Search for the cell housing the specified text and yield its (X, Y) center coordinate. 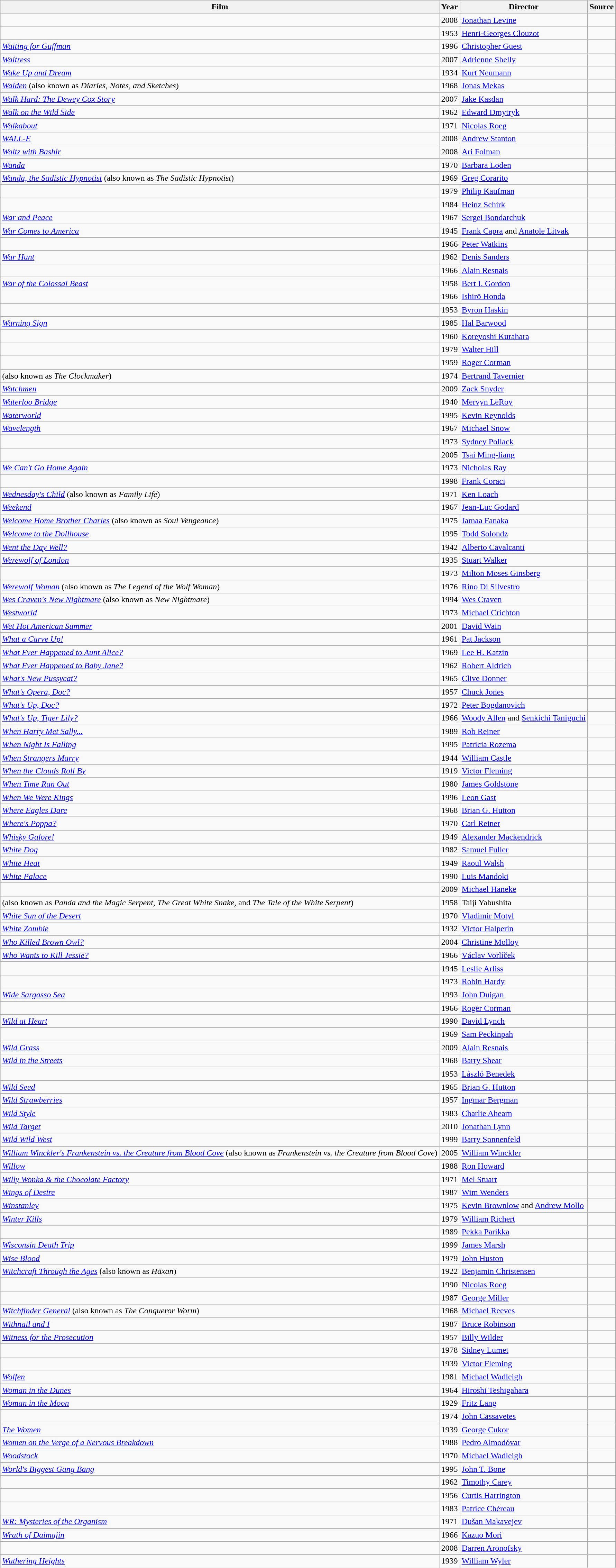
Wuthering Heights (220, 1561)
When Strangers Marry (220, 758)
Greg Corarito (524, 178)
Heinz Schirk (524, 205)
Kevin Reynolds (524, 415)
Willy Wonka & the Chocolate Factory (220, 1179)
(also known as Panda and the Magic Serpent, The Great White Snake, and The Tale of the White Serpent) (220, 903)
Wim Wenders (524, 1192)
Charlie Ahearn (524, 1113)
Samuel Fuller (524, 850)
Wavelength (220, 428)
Wes Craven's New Nightmare (also known as New Nightmare) (220, 600)
Waterworld (220, 415)
Benjamin Christensen (524, 1271)
2001 (450, 626)
Christine Molloy (524, 942)
Willow (220, 1166)
Wild Style (220, 1113)
Michael Snow (524, 428)
1964 (450, 1390)
Ken Loach (524, 494)
Hiroshi Teshigahara (524, 1390)
Rino Di Silvestro (524, 587)
William Wyler (524, 1561)
WR: Mysteries of the Organism (220, 1522)
Chuck Jones (524, 692)
Darren Aronofsky (524, 1548)
Sydney Pollack (524, 442)
Walk Hard: The Dewey Cox Story (220, 99)
1919 (450, 771)
John T. Bone (524, 1469)
Whisky Galore! (220, 837)
Went the Day Well? (220, 547)
John Huston (524, 1258)
Walkabout (220, 125)
Wake Up and Dream (220, 73)
War of the Colossal Beast (220, 283)
James Goldstone (524, 784)
Adrienne Shelly (524, 60)
We Can't Go Home Again (220, 468)
Film (220, 7)
Wide Sargasso Sea (220, 995)
Walden (also known as Diaries, Notes, and Sketches) (220, 86)
1985 (450, 323)
Václav Vorlíček (524, 955)
1956 (450, 1495)
Ari Folman (524, 152)
(also known as The Clockmaker) (220, 375)
Walter Hill (524, 349)
White Palace (220, 876)
Robin Hardy (524, 981)
Byron Haskin (524, 310)
Philip Kaufman (524, 191)
1972 (450, 705)
Woody Allen and Senkichi Taniguchi (524, 718)
Wet Hot American Summer (220, 626)
1932 (450, 929)
Robert Aldrich (524, 665)
Rob Reiner (524, 731)
Witchfinder General (also known as The Conqueror Worm) (220, 1311)
Patricia Rozema (524, 744)
WALL-E (220, 138)
World's Biggest Gang Bang (220, 1469)
Jonathan Levine (524, 20)
1961 (450, 639)
1922 (450, 1271)
Year (450, 7)
When Harry Met Sally... (220, 731)
Wise Blood (220, 1258)
David Wain (524, 626)
When We Were Kings (220, 797)
Werewolf of London (220, 560)
Woman in the Dunes (220, 1390)
Raoul Walsh (524, 863)
Milton Moses Ginsberg (524, 573)
1993 (450, 995)
Wings of Desire (220, 1192)
Pedro Almodóvar (524, 1443)
Barry Shear (524, 1061)
Bert I. Gordon (524, 283)
Sergei Bondarchuk (524, 218)
Timothy Carey (524, 1482)
1982 (450, 850)
What Ever Happened to Baby Jane? (220, 665)
1981 (450, 1377)
Todd Solondz (524, 534)
2010 (450, 1126)
Jonathan Lynn (524, 1126)
Michael Crichton (524, 613)
Ishirō Honda (524, 297)
Ron Howard (524, 1166)
James Marsh (524, 1245)
Vladimir Motyl (524, 916)
Henri-Georges Clouzot (524, 33)
Where's Poppa? (220, 824)
Welcome Home Brother Charles (also known as Soul Vengeance) (220, 520)
Barry Sonnenfeld (524, 1140)
Sam Peckinpah (524, 1034)
Wrath of Daimajin (220, 1535)
Waterloo Bridge (220, 402)
John Duigan (524, 995)
War and Peace (220, 218)
Wild at Heart (220, 1021)
White Dog (220, 850)
Pat Jackson (524, 639)
Kurt Neumann (524, 73)
William Castle (524, 758)
1935 (450, 560)
Wanda (220, 165)
1994 (450, 600)
What's Up, Doc? (220, 705)
Where Eagles Dare (220, 810)
Woman in the Moon (220, 1403)
Bertrand Tavernier (524, 375)
The Women (220, 1430)
White Heat (220, 863)
What's Up, Tiger Lily? (220, 718)
Women on the Verge of a Nervous Breakdown (220, 1443)
Kevin Brownlow and Andrew Mollo (524, 1205)
Mel Stuart (524, 1179)
What's New Pussycat? (220, 679)
Walk on the Wild Side (220, 112)
Weekend (220, 507)
1998 (450, 481)
Wild Strawberries (220, 1100)
Luis Mandoki (524, 876)
Zack Snyder (524, 389)
Waltz with Bashir (220, 152)
Jonas Mekas (524, 86)
Mervyn LeRoy (524, 402)
Peter Watkins (524, 244)
War Hunt (220, 257)
War Comes to America (220, 231)
1940 (450, 402)
Westworld (220, 613)
Witness for the Prosecution (220, 1337)
Alexander Mackendrick (524, 837)
Wild Target (220, 1126)
What's Opera, Doc? (220, 692)
Werewolf Woman (also known as The Legend of the Wolf Woman) (220, 587)
1980 (450, 784)
Denis Sanders (524, 257)
Who Wants to Kill Jessie? (220, 955)
Source (602, 7)
Wisconsin Death Trip (220, 1245)
White Zombie (220, 929)
Wednesday's Child (also known as Family Life) (220, 494)
Jean-Luc Godard (524, 507)
Kazuo Mori (524, 1535)
Michael Reeves (524, 1311)
1978 (450, 1350)
Waitress (220, 60)
László Benedek (524, 1074)
White Sun of the Desert (220, 916)
When the Clouds Roll By (220, 771)
Wild Grass (220, 1048)
Sidney Lumet (524, 1350)
Withnail and I (220, 1324)
George Cukor (524, 1430)
Bruce Robinson (524, 1324)
Winstanley (220, 1205)
Barbara Loden (524, 165)
Wolfen (220, 1377)
William Richert (524, 1218)
1984 (450, 205)
Jake Kasdan (524, 99)
George Miller (524, 1298)
Curtis Harrington (524, 1495)
Hal Barwood (524, 323)
Pekka Parikka (524, 1232)
2004 (450, 942)
Ingmar Bergman (524, 1100)
Frank Capra and Anatole Litvak (524, 231)
Patrice Chéreau (524, 1508)
Fritz Lang (524, 1403)
Lee H. Katzin (524, 652)
Victor Halperin (524, 929)
Wes Craven (524, 600)
Waiting for Guffman (220, 46)
1960 (450, 336)
1944 (450, 758)
Wild Wild West (220, 1140)
William Winckler (524, 1153)
Witchcraft Through the Ages (also known as Häxan) (220, 1271)
Carl Reiner (524, 824)
Edward Dmytryk (524, 112)
John Cassavetes (524, 1416)
Tsai Ming-liang (524, 455)
Watchmen (220, 389)
Taiji Yabushita (524, 903)
Alberto Cavalcanti (524, 547)
Andrew Stanton (524, 138)
1929 (450, 1403)
Michael Haneke (524, 889)
Woodstock (220, 1456)
Leon Gast (524, 797)
What Ever Happened to Aunt Alice? (220, 652)
1942 (450, 547)
Leslie Arliss (524, 968)
Dušan Makavejev (524, 1522)
Wild Seed (220, 1087)
David Lynch (524, 1021)
Nicholas Ray (524, 468)
Warning Sign (220, 323)
Christopher Guest (524, 46)
Clive Donner (524, 679)
Jamaa Fanaka (524, 520)
Koreyoshi Kurahara (524, 336)
Welcome to the Dollhouse (220, 534)
Peter Bogdanovich (524, 705)
When Time Ran Out (220, 784)
1976 (450, 587)
Who Killed Brown Owl? (220, 942)
What a Carve Up! (220, 639)
William Winckler's Frankenstein vs. the Creature from Blood Cove (also known as Frankenstein vs. the Creature from Blood Cove) (220, 1153)
Billy Wilder (524, 1337)
Stuart Walker (524, 560)
Wild in the Streets (220, 1061)
When Night Is Falling (220, 744)
Winter Kills (220, 1218)
Director (524, 7)
1959 (450, 362)
1934 (450, 73)
Wanda, the Sadistic Hypnotist (also known as The Sadistic Hypnotist) (220, 178)
Frank Coraci (524, 481)
